Search for the cell housing the specified text and yield its (x, y) center coordinate. 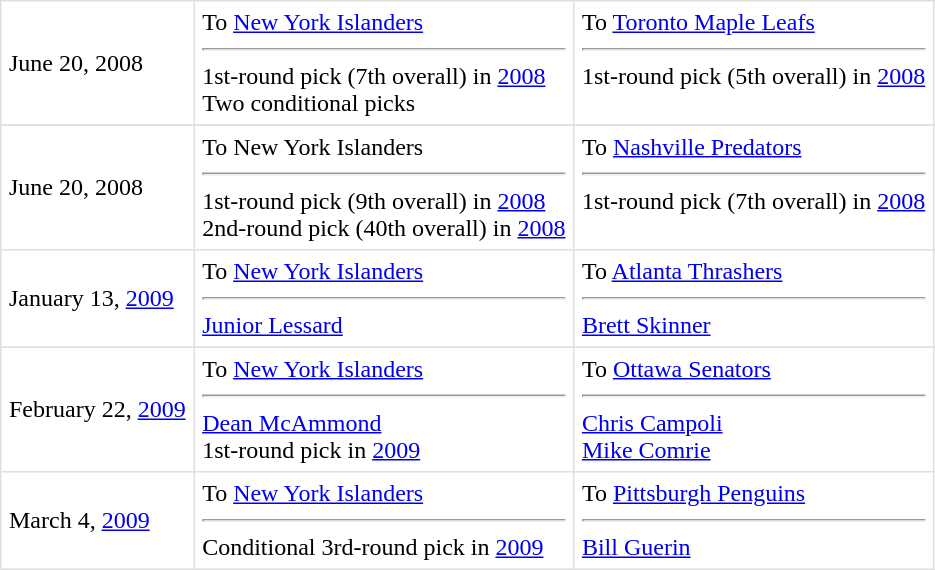
To Nashville Predators 1st-round pick (7th overall) in 2008 (754, 187)
To New York Islanders Conditional 3rd-round pick in 2009 (384, 521)
To Atlanta Thrashers Brett Skinner (754, 299)
To Pittsburgh Penguins Bill Guerin (754, 521)
To Ottawa Senators Chris CampoliMike Comrie (754, 409)
March 4, 2009 (98, 521)
January 13, 2009 (98, 299)
To New York Islanders 1st-round pick (9th overall) in 20082nd-round pick (40th overall) in 2008 (384, 187)
To New York Islanders Junior Lessard (384, 299)
To Toronto Maple Leafs 1st-round pick (5th overall) in 2008 (754, 63)
To New York Islanders Dean McAmmond1st-round pick in 2009 (384, 409)
To New York Islanders 1st-round pick (7th overall) in 2008Two conditional picks (384, 63)
February 22, 2009 (98, 409)
